For the text-containing cell, return its midpoint in [X, Y] coordinate format. 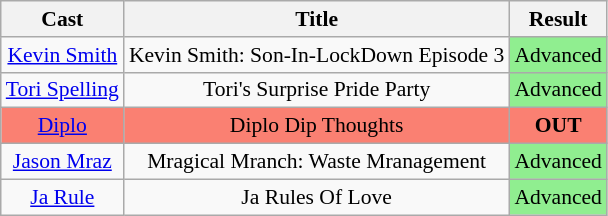
Kevin Smith: Son-In-LockDown Episode 3 [316, 55]
Ja Rules Of Love [316, 197]
Title [316, 19]
Result [558, 19]
Diplo [62, 126]
Mragical Mranch: Waste Mranagement [316, 162]
OUT [558, 126]
Ja Rule [62, 197]
Cast [62, 19]
Jason Mraz [62, 162]
Tori's Surprise Pride Party [316, 90]
Kevin Smith [62, 55]
Diplo Dip Thoughts [316, 126]
Tori Spelling [62, 90]
